For the text-containing cell, return its midpoint in [x, y] coordinate format. 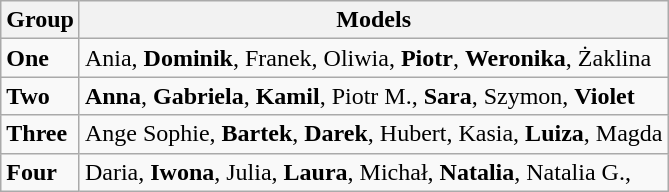
Anna, Gabriela, Kamil, Piotr M., Sara, Szymon, Violet [374, 96]
Four [40, 172]
Two [40, 96]
One [40, 58]
Models [374, 20]
Ange Sophie, Bartek, Darek, Hubert, Kasia, Luiza, Magda [374, 134]
Ania, Dominik, Franek, Oliwia, Piotr, Weronika, Żaklina [374, 58]
Daria, Iwona, Julia, Laura, Michał, Natalia, Natalia G., [374, 172]
Group [40, 20]
Three [40, 134]
